From the cell containing the given text, extract its center point as (x, y) coordinate. 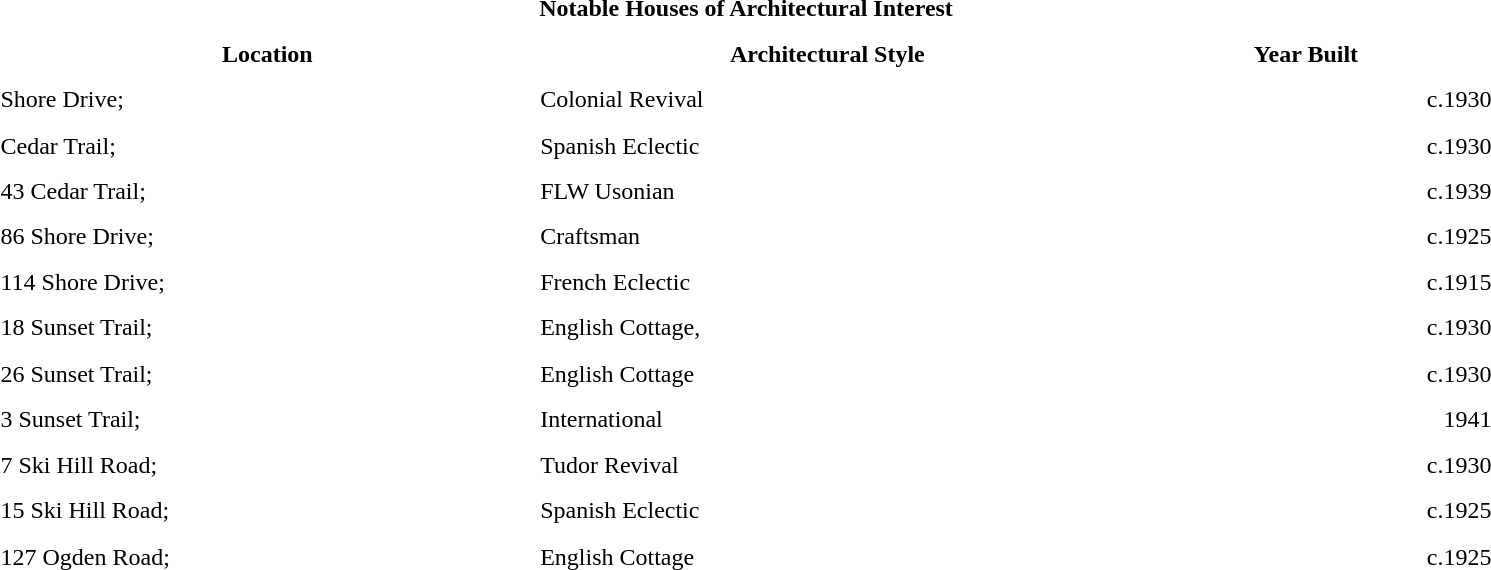
FLW Usonian (828, 192)
Architectural Style (828, 54)
Colonial Revival (828, 100)
Craftsman (828, 236)
English Cottage, (828, 328)
English Cottage (828, 374)
Tudor Revival (828, 466)
French Eclectic (828, 282)
International (828, 420)
